From the cell containing the given text, extract its center point as (x, y) coordinate. 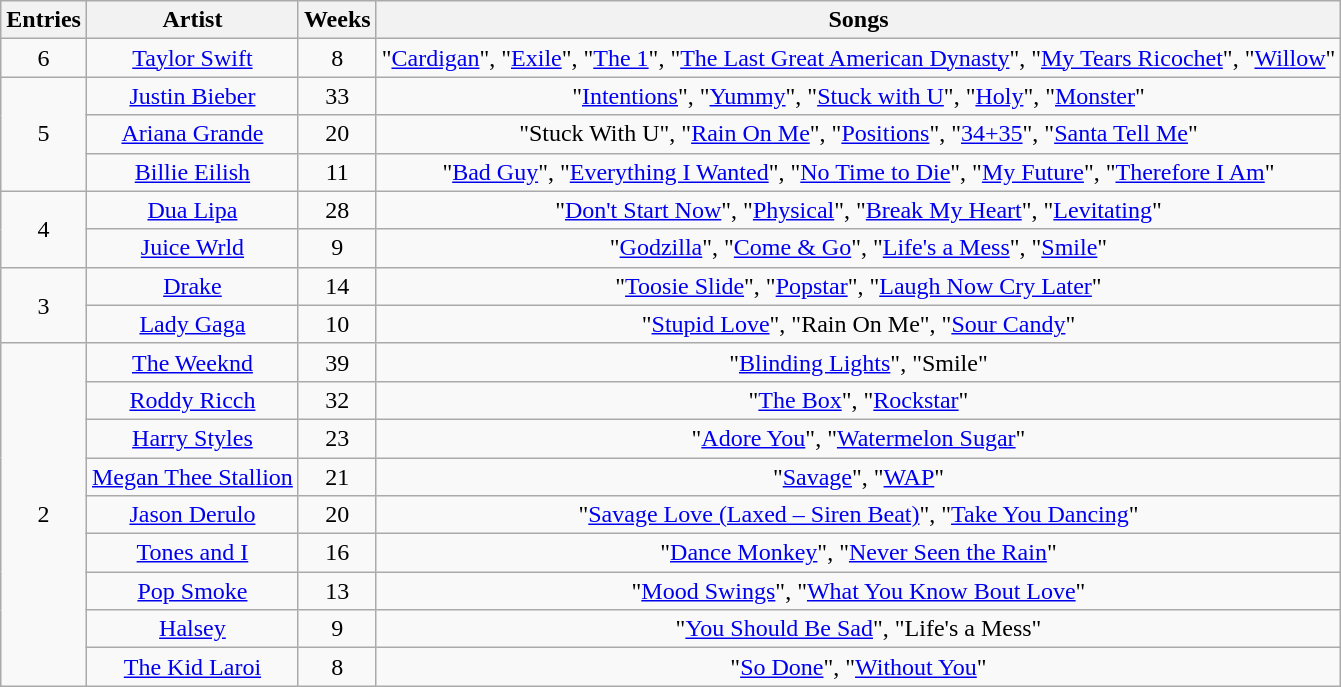
Halsey (192, 629)
Drake (192, 286)
"Godzilla", "Come & Go", "Life's a Mess", "Smile" (858, 248)
"Stuck With U", "Rain On Me", "Positions", "34+35", "Santa Tell Me" (858, 134)
Songs (858, 20)
"Adore You", "Watermelon Sugar" (858, 438)
33 (337, 96)
Tones and I (192, 553)
The Kid Laroi (192, 667)
11 (337, 172)
Harry Styles (192, 438)
21 (337, 477)
"Blinding Lights", "Smile" (858, 362)
28 (337, 210)
"Savage Love (Laxed – Siren Beat)", "Take You Dancing" (858, 515)
5 (44, 134)
32 (337, 400)
"Cardigan", "Exile", "The 1", "The Last Great American Dynasty", "My Tears Ricochet", "Willow" (858, 58)
"Savage", "WAP" (858, 477)
"Toosie Slide", "Popstar", "Laugh Now Cry Later" (858, 286)
The Weeknd (192, 362)
"So Done", "Without You" (858, 667)
16 (337, 553)
Ariana Grande (192, 134)
Billie Eilish (192, 172)
"You Should Be Sad", "Life's a Mess" (858, 629)
"Don't Start Now", "Physical", "Break My Heart", "Levitating" (858, 210)
14 (337, 286)
Pop Smoke (192, 591)
Taylor Swift (192, 58)
"Stupid Love", "Rain On Me", "Sour Candy" (858, 324)
Dua Lipa (192, 210)
Megan Thee Stallion (192, 477)
Roddy Ricch (192, 400)
3 (44, 305)
"Bad Guy", "Everything I Wanted", "No Time to Die", "My Future", "Therefore I Am" (858, 172)
10 (337, 324)
4 (44, 229)
6 (44, 58)
Weeks (337, 20)
Justin Bieber (192, 96)
Entries (44, 20)
"The Box", "Rockstar" (858, 400)
"Intentions", "Yummy", "Stuck with U", "Holy", "Monster" (858, 96)
Juice Wrld (192, 248)
Artist (192, 20)
Lady Gaga (192, 324)
2 (44, 514)
23 (337, 438)
"Dance Monkey", "Never Seen the Rain" (858, 553)
Jason Derulo (192, 515)
39 (337, 362)
"Mood Swings", "What You Know Bout Love" (858, 591)
13 (337, 591)
